Provide the (x, y) coordinate of the cell's center where the given text is located.  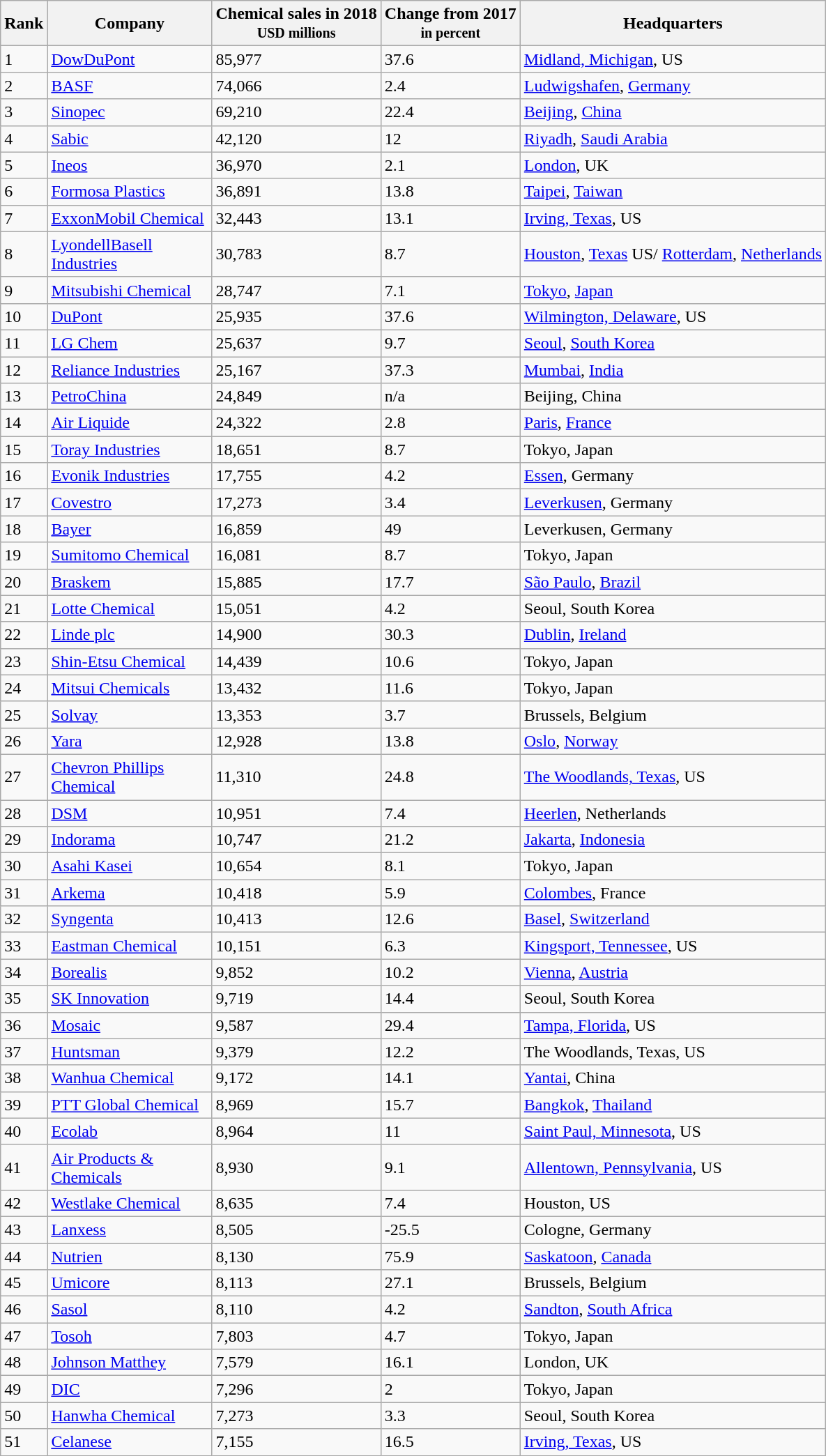
Evonik Industries (130, 476)
12.6 (450, 919)
Lotte Chemical (130, 608)
17,755 (296, 476)
Umicore (130, 1283)
7.1 (450, 290)
40 (24, 1131)
Yantai, China (673, 1078)
17.7 (450, 582)
41 (24, 1167)
30.3 (450, 635)
Cologne, Germany (673, 1229)
14,900 (296, 635)
10 (24, 316)
26 (24, 741)
Allentown, Pennsylvania, US (673, 1167)
8,930 (296, 1167)
18 (24, 529)
5.9 (450, 893)
32,443 (296, 218)
Syngenta (130, 919)
51 (24, 1442)
14.4 (450, 999)
Tosoh (130, 1336)
11.6 (450, 688)
4.7 (450, 1336)
2.1 (450, 165)
8,110 (296, 1310)
3.3 (450, 1416)
9.1 (450, 1167)
24,849 (296, 397)
6 (24, 192)
48 (24, 1363)
Toray Industries (130, 450)
22 (24, 635)
14.1 (450, 1078)
3.7 (450, 714)
Change from 2017in percent (450, 24)
Rank (24, 24)
12.2 (450, 1052)
Air Liquide (130, 423)
34 (24, 972)
10,413 (296, 919)
Air Products & Chemicals (130, 1167)
8,964 (296, 1131)
Asahi Kasei (130, 866)
10,418 (296, 893)
Vienna, Austria (673, 972)
PTT Global Chemical (130, 1105)
Hanwha Chemical (130, 1416)
DowDuPont (130, 59)
n/a (450, 397)
Tampa, Florida, US (673, 1025)
Mitsubishi Chemical (130, 290)
Sinopec (130, 112)
Indorama (130, 840)
Riyadh, Saudi Arabia (673, 139)
Dublin, Ireland (673, 635)
24,322 (296, 423)
Nutrien (130, 1257)
8,113 (296, 1283)
Linde plc (130, 635)
33 (24, 946)
13 (24, 397)
4 (24, 139)
28,747 (296, 290)
Sandton, South Africa (673, 1310)
Mumbai, India (673, 370)
3.4 (450, 503)
Headquarters (673, 24)
39 (24, 1105)
18,651 (296, 450)
Colombes, France (673, 893)
Jakarta, Indonesia (673, 840)
12,928 (296, 741)
29.4 (450, 1025)
Kingsport, Tennessee, US (673, 946)
25 (24, 714)
Westlake Chemical (130, 1203)
Celanese (130, 1442)
Mitsui Chemicals (130, 688)
37 (24, 1052)
44 (24, 1257)
DuPont (130, 316)
69,210 (296, 112)
Arkema (130, 893)
LyondellBasell Industries (130, 254)
38 (24, 1078)
Lanxess (130, 1229)
74,066 (296, 86)
10,951 (296, 813)
Bayer (130, 529)
DIC (130, 1389)
30 (24, 866)
Sasol (130, 1310)
24 (24, 688)
Essen, Germany (673, 476)
14 (24, 423)
Ludwigshafen, Germany (673, 86)
6.3 (450, 946)
Huntsman (130, 1052)
11,310 (296, 776)
25,637 (296, 343)
Saint Paul, Minnesota, US (673, 1131)
Paris, France (673, 423)
7,803 (296, 1336)
São Paulo, Brazil (673, 582)
16,859 (296, 529)
9,587 (296, 1025)
13,432 (296, 688)
36 (24, 1025)
Wanhua Chemical (130, 1078)
8,969 (296, 1105)
25,935 (296, 316)
42 (24, 1203)
Covestro (130, 503)
28 (24, 813)
Chevron Phillips Chemical (130, 776)
SK Innovation (130, 999)
Ecolab (130, 1131)
15 (24, 450)
16.5 (450, 1442)
Saskatoon, Canada (673, 1257)
PetroChina (130, 397)
16,081 (296, 555)
Bangkok, Thailand (673, 1105)
Taipei, Taiwan (673, 192)
Houston, Texas US/ Rotterdam, Netherlands (673, 254)
15.7 (450, 1105)
50 (24, 1416)
17 (24, 503)
42,120 (296, 139)
Mosaic (130, 1025)
Yara (130, 741)
75.9 (450, 1257)
Eastman Chemical (130, 946)
9,172 (296, 1078)
7,155 (296, 1442)
36,970 (296, 165)
Formosa Plastics (130, 192)
Braskem (130, 582)
Basel, Switzerland (673, 919)
ExxonMobil Chemical (130, 218)
Heerlen, Netherlands (673, 813)
13,353 (296, 714)
Houston, US (673, 1203)
1 (24, 59)
Reliance Industries (130, 370)
10,654 (296, 866)
8,505 (296, 1229)
10,747 (296, 840)
3 (24, 112)
21 (24, 608)
8,635 (296, 1203)
Johnson Matthey (130, 1363)
8.1 (450, 866)
LG Chem (130, 343)
DSM (130, 813)
8 (24, 254)
7,296 (296, 1389)
37.3 (450, 370)
47 (24, 1336)
45 (24, 1283)
10.2 (450, 972)
10,151 (296, 946)
9 (24, 290)
13.1 (450, 218)
Sabic (130, 139)
27 (24, 776)
16.1 (450, 1363)
Chemical sales in 2018USD millions (296, 24)
32 (24, 919)
15,051 (296, 608)
43 (24, 1229)
Midland, Michigan, US (673, 59)
10.6 (450, 661)
9.7 (450, 343)
Solvay (130, 714)
31 (24, 893)
2.8 (450, 423)
27.1 (450, 1283)
22.4 (450, 112)
Borealis (130, 972)
46 (24, 1310)
Company (130, 24)
35 (24, 999)
14,439 (296, 661)
19 (24, 555)
25,167 (296, 370)
7 (24, 218)
2.4 (450, 86)
16 (24, 476)
17,273 (296, 503)
Wilmington, Delaware, US (673, 316)
9,379 (296, 1052)
-25.5 (450, 1229)
21.2 (450, 840)
20 (24, 582)
9,852 (296, 972)
85,977 (296, 59)
30,783 (296, 254)
29 (24, 840)
Sumitomo Chemical (130, 555)
36,891 (296, 192)
9,719 (296, 999)
5 (24, 165)
23 (24, 661)
7,273 (296, 1416)
24.8 (450, 776)
BASF (130, 86)
Shin-Etsu Chemical (130, 661)
7,579 (296, 1363)
Ineos (130, 165)
8,130 (296, 1257)
15,885 (296, 582)
Oslo, Norway (673, 741)
